Extract the [x, y] coordinate from the center of the cell holding the provided text.  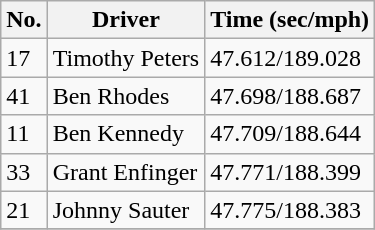
47.771/188.399 [290, 172]
No. [24, 20]
Time (sec/mph) [290, 20]
Johnny Sauter [126, 210]
33 [24, 172]
Ben Kennedy [126, 134]
17 [24, 58]
47.775/188.383 [290, 210]
Ben Rhodes [126, 96]
21 [24, 210]
47.698/188.687 [290, 96]
47.612/189.028 [290, 58]
Timothy Peters [126, 58]
41 [24, 96]
Driver [126, 20]
Grant Enfinger [126, 172]
47.709/188.644 [290, 134]
11 [24, 134]
